For the text-containing cell, return its midpoint in [x, y] coordinate format. 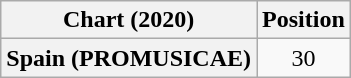
30 [304, 58]
Spain (PROMUSICAE) [129, 58]
Chart (2020) [129, 20]
Position [304, 20]
